Provide the [X, Y] coordinate of the cell's center where the given text is located.  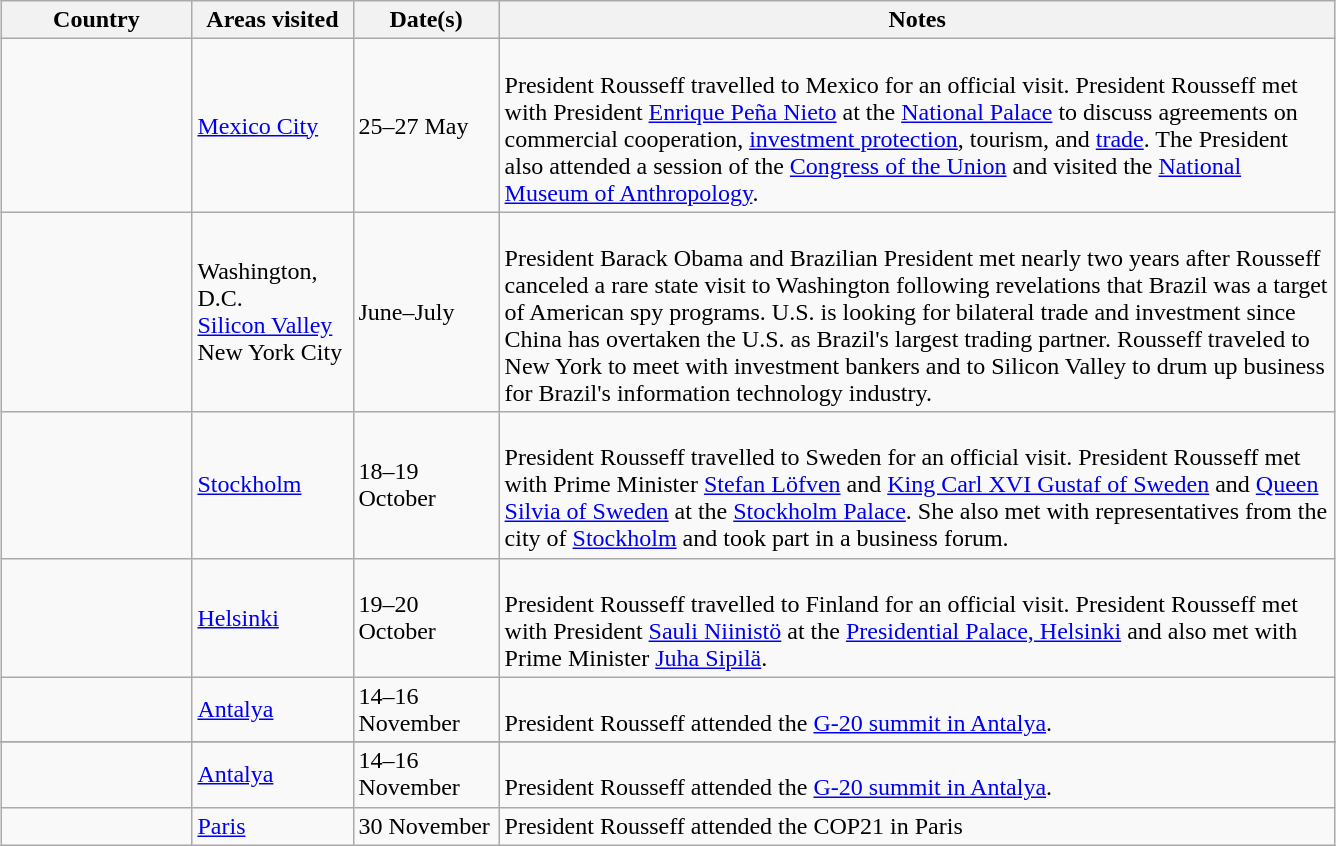
Mexico City [272, 126]
Areas visited [272, 20]
Date(s) [426, 20]
Notes [917, 20]
President Rousseff attended the COP21 in Paris [917, 826]
Paris [272, 826]
June–July [426, 312]
Helsinki [272, 618]
Stockholm [272, 485]
25–27 May [426, 126]
19–20 October [426, 618]
Country [96, 20]
30 November [426, 826]
18–19 October [426, 485]
Washington, D.C.Silicon ValleyNew York City [272, 312]
